Identify which cell holds the provided text, then report its [x, y] central coordinate. 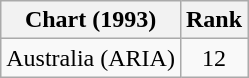
Chart (1993) [91, 20]
Australia (ARIA) [91, 58]
Rank [214, 20]
12 [214, 58]
